Return the [X, Y] coordinate for the center point of the cell that contains the specified text.  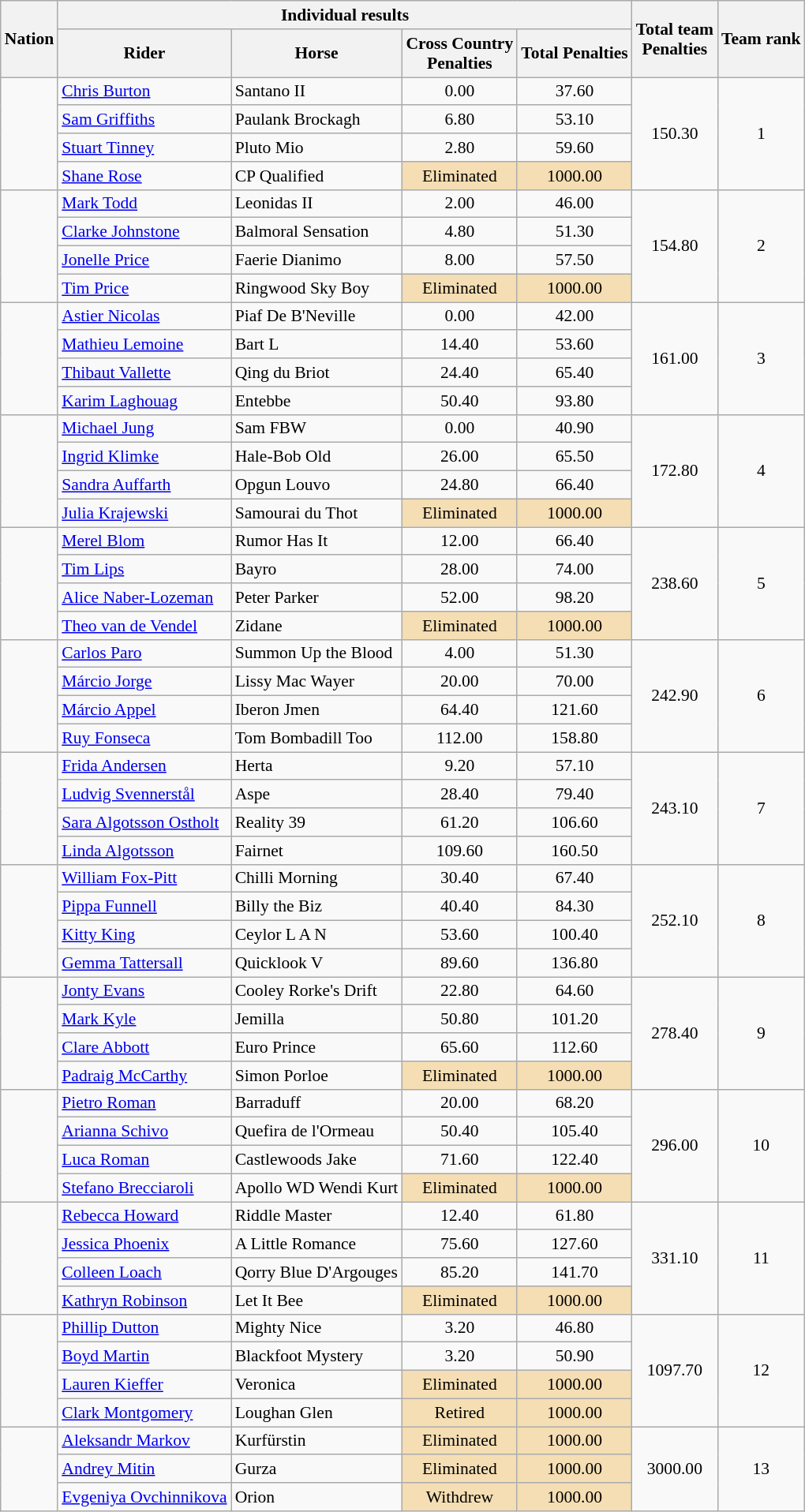
Jonelle Price [144, 260]
Pluto Mio [317, 148]
Boyd Martin [144, 1357]
Quefira de l'Ormeau [317, 1132]
98.20 [575, 597]
12 [761, 1370]
Let It Bee [317, 1301]
Ceylor L A N [317, 935]
Arianna Schivo [144, 1132]
242.90 [675, 695]
11 [761, 1258]
85.20 [459, 1272]
Karim Laghouag [144, 401]
Loughan Glen [317, 1413]
Chris Burton [144, 92]
Zidane [317, 626]
64.40 [459, 710]
Luca Roman [144, 1160]
238.60 [675, 583]
3000.00 [675, 1469]
William Fox-Pitt [144, 878]
Sandra Auffarth [144, 485]
8.00 [459, 260]
Gurza [317, 1469]
Lauren Kieffer [144, 1385]
Aleksandr Markov [144, 1441]
Pietro Roman [144, 1103]
24.80 [459, 485]
122.40 [575, 1160]
Ludvig Svennerstål [144, 795]
46.00 [575, 204]
Jemilla [317, 1020]
Phillip Dutton [144, 1328]
Andrey Mitin [144, 1469]
71.60 [459, 1160]
105.40 [575, 1132]
53.10 [575, 120]
109.60 [459, 851]
Ruy Fonseca [144, 738]
42.00 [575, 316]
1097.70 [675, 1370]
Horse [317, 54]
106.60 [575, 822]
Paulank Brockagh [317, 120]
Sam Griffiths [144, 120]
50.80 [459, 1020]
161.00 [675, 358]
Bart L [317, 345]
52.00 [459, 597]
Leonidas II [317, 204]
Blackfoot Mystery [317, 1357]
4.00 [459, 653]
79.40 [575, 795]
112.00 [459, 738]
Jessica Phoenix [144, 1244]
Orion [317, 1497]
Tim Lips [144, 570]
3 [761, 358]
26.00 [459, 457]
64.60 [575, 991]
331.10 [675, 1258]
172.80 [675, 470]
Lissy Mac Wayer [317, 682]
Jonty Evans [144, 991]
Reality 39 [317, 822]
Colleen Loach [144, 1272]
Qorry Blue D'Argouges [317, 1272]
50.90 [575, 1357]
296.00 [675, 1145]
Gemma Tattersall [144, 963]
Evgeniya Ovchinnikova [144, 1497]
Quicklook V [317, 963]
2.80 [459, 148]
Ringwood Sky Boy [317, 288]
46.80 [575, 1328]
Euro Prince [317, 1047]
Mathieu Lemoine [144, 345]
57.50 [575, 260]
Clare Abbott [144, 1047]
Julia Krajewski [144, 513]
Padraig McCarthy [144, 1076]
150.30 [675, 133]
68.20 [575, 1103]
Stuart Tinney [144, 148]
9.20 [459, 766]
A Little Romance [317, 1244]
252.10 [675, 920]
Veronica [317, 1385]
Clark Montgomery [144, 1413]
13 [761, 1469]
Mark Kyle [144, 1020]
61.80 [575, 1216]
Rumor Has It [317, 541]
Iberon Jmen [317, 710]
127.60 [575, 1244]
Alice Naber-Lozeman [144, 597]
Nation [29, 39]
Entebbe [317, 401]
28.00 [459, 570]
Opgun Louvo [317, 485]
65.40 [575, 372]
2.00 [459, 204]
Santano II [317, 92]
158.80 [575, 738]
Sam FBW [317, 429]
59.60 [575, 148]
Tom Bombadill Too [317, 738]
Riddle Master [317, 1216]
Apollo WD Wendi Kurt [317, 1188]
136.80 [575, 963]
154.80 [675, 245]
Mighty Nice [317, 1328]
5 [761, 583]
141.70 [575, 1272]
Tim Price [144, 288]
65.60 [459, 1047]
2 [761, 245]
Herta [317, 766]
Clarke Johnstone [144, 232]
Rider [144, 54]
160.50 [575, 851]
Mark Todd [144, 204]
Summon Up the Blood [317, 653]
84.30 [575, 907]
101.20 [575, 1020]
Castlewoods Jake [317, 1160]
9 [761, 1033]
Simon Porloe [317, 1076]
Márcio Appel [144, 710]
30.40 [459, 878]
24.40 [459, 372]
Thibaut Vallette [144, 372]
Theo van de Vendel [144, 626]
Bayro [317, 570]
7 [761, 808]
Balmoral Sensation [317, 232]
100.40 [575, 935]
57.10 [575, 766]
Astier Nicolas [144, 316]
Piaf De B'Neville [317, 316]
Peter Parker [317, 597]
Hale-Bob Old [317, 457]
CP Qualified [317, 176]
Samourai du Thot [317, 513]
1 [761, 133]
Frida Andersen [144, 766]
22.80 [459, 991]
Ingrid Klimke [144, 457]
Cross Country Penalties [459, 54]
Kitty King [144, 935]
6.80 [459, 120]
Kathryn Robinson [144, 1301]
4 [761, 470]
40.40 [459, 907]
121.60 [575, 710]
37.60 [575, 92]
Merel Blom [144, 541]
40.90 [575, 429]
Qing du Briot [317, 372]
Total Penalties [575, 54]
89.60 [459, 963]
Pippa Funnell [144, 907]
28.40 [459, 795]
Aspe [317, 795]
61.20 [459, 822]
243.10 [675, 808]
75.60 [459, 1244]
Fairnet [317, 851]
4.80 [459, 232]
Barraduff [317, 1103]
Individual results [345, 15]
Kurfürstin [317, 1441]
Sara Algotsson Ostholt [144, 822]
12.00 [459, 541]
8 [761, 920]
Faerie Dianimo [317, 260]
14.40 [459, 345]
Withdrew [459, 1497]
Linda Algotsson [144, 851]
65.50 [575, 457]
Chilli Morning [317, 878]
Carlos Paro [144, 653]
Total teamPenalties [675, 39]
112.60 [575, 1047]
Cooley Rorke's Drift [317, 991]
278.40 [675, 1033]
67.40 [575, 878]
Team rank [761, 39]
Rebecca Howard [144, 1216]
70.00 [575, 682]
Márcio Jorge [144, 682]
12.40 [459, 1216]
10 [761, 1145]
Retired [459, 1413]
Stefano Brecciaroli [144, 1188]
Michael Jung [144, 429]
74.00 [575, 570]
Shane Rose [144, 176]
93.80 [575, 401]
Billy the Biz [317, 907]
6 [761, 695]
